Return the [X, Y] coordinate for the center point of the cell that contains the specified text.  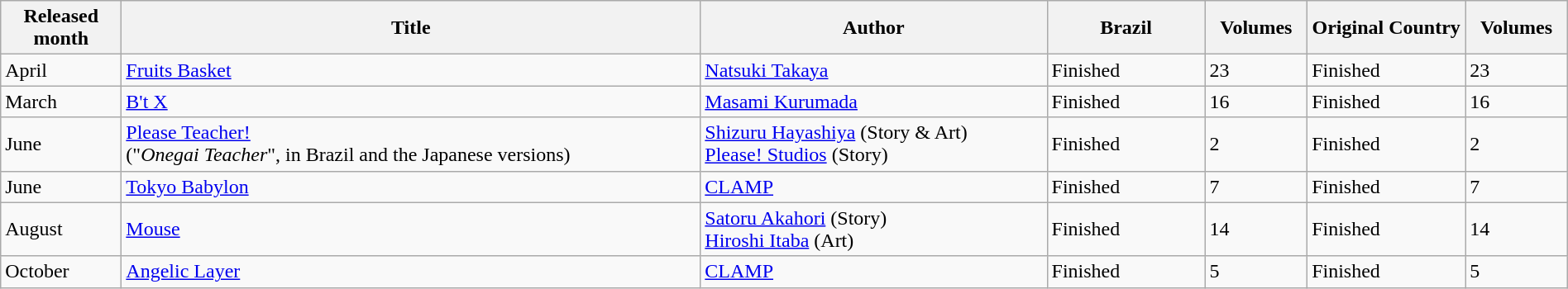
August [61, 230]
Natsuki Takaya [873, 70]
April [61, 70]
Released month [61, 28]
Brazil [1126, 28]
March [61, 102]
Shizuru Hayashiya (Story & Art) Please! Studios (Story) [873, 144]
Title [411, 28]
Tokyo Babylon [411, 187]
B't X [411, 102]
October [61, 272]
Please Teacher! ("Onegai Teacher", in Brazil and the Japanese versions) [411, 144]
Masami Kurumada [873, 102]
Mouse [411, 230]
Author [873, 28]
Original Country [1386, 28]
Fruits Basket [411, 70]
Satoru Akahori (Story) Hiroshi Itaba (Art) [873, 230]
Angelic Layer [411, 272]
